Return (X, Y) of the center of cell containing provided text 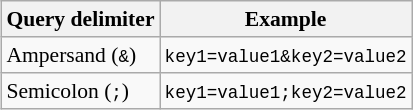
key1=value1&key2=value2 (286, 55)
Semicolon (;) (80, 91)
Example (286, 19)
Ampersand (&) (80, 55)
key1=value1;key2=value2 (286, 91)
Query delimiter (80, 19)
